Locate the cell with the specified text and output its [x, y] center coordinate. 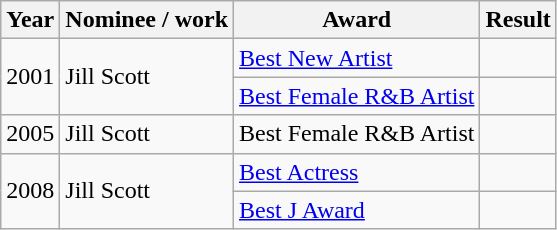
Award [357, 20]
2001 [30, 77]
Best J Award [357, 210]
Nominee / work [147, 20]
Result [518, 20]
Best New Artist [357, 58]
Best Actress [357, 172]
Year [30, 20]
2008 [30, 191]
2005 [30, 134]
